Identify which cell holds the provided text, then report its (x, y) central coordinate. 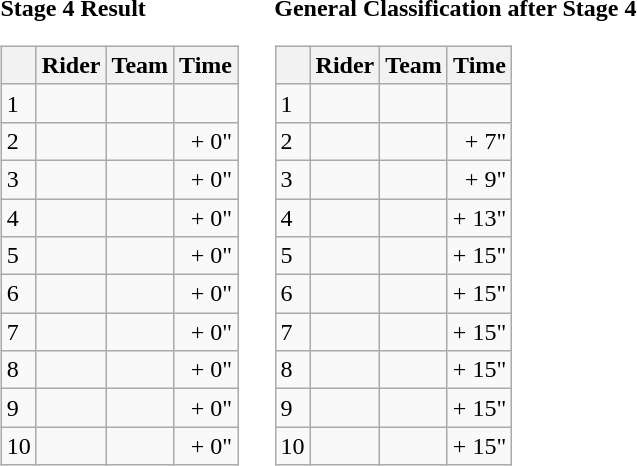
+ 9" (479, 179)
+ 7" (479, 141)
+ 13" (479, 217)
